From the cell containing the given text, extract its center point as (X, Y) coordinate. 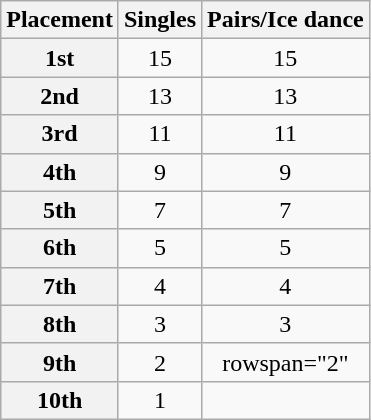
2 (160, 362)
8th (60, 324)
4th (60, 172)
1 (160, 400)
rowspan="2" (286, 362)
7th (60, 286)
6th (60, 248)
Placement (60, 20)
1st (60, 58)
Singles (160, 20)
3rd (60, 134)
10th (60, 400)
Pairs/Ice dance (286, 20)
2nd (60, 96)
9th (60, 362)
5th (60, 210)
